Identify which cell holds the provided text, then report its [x, y] central coordinate. 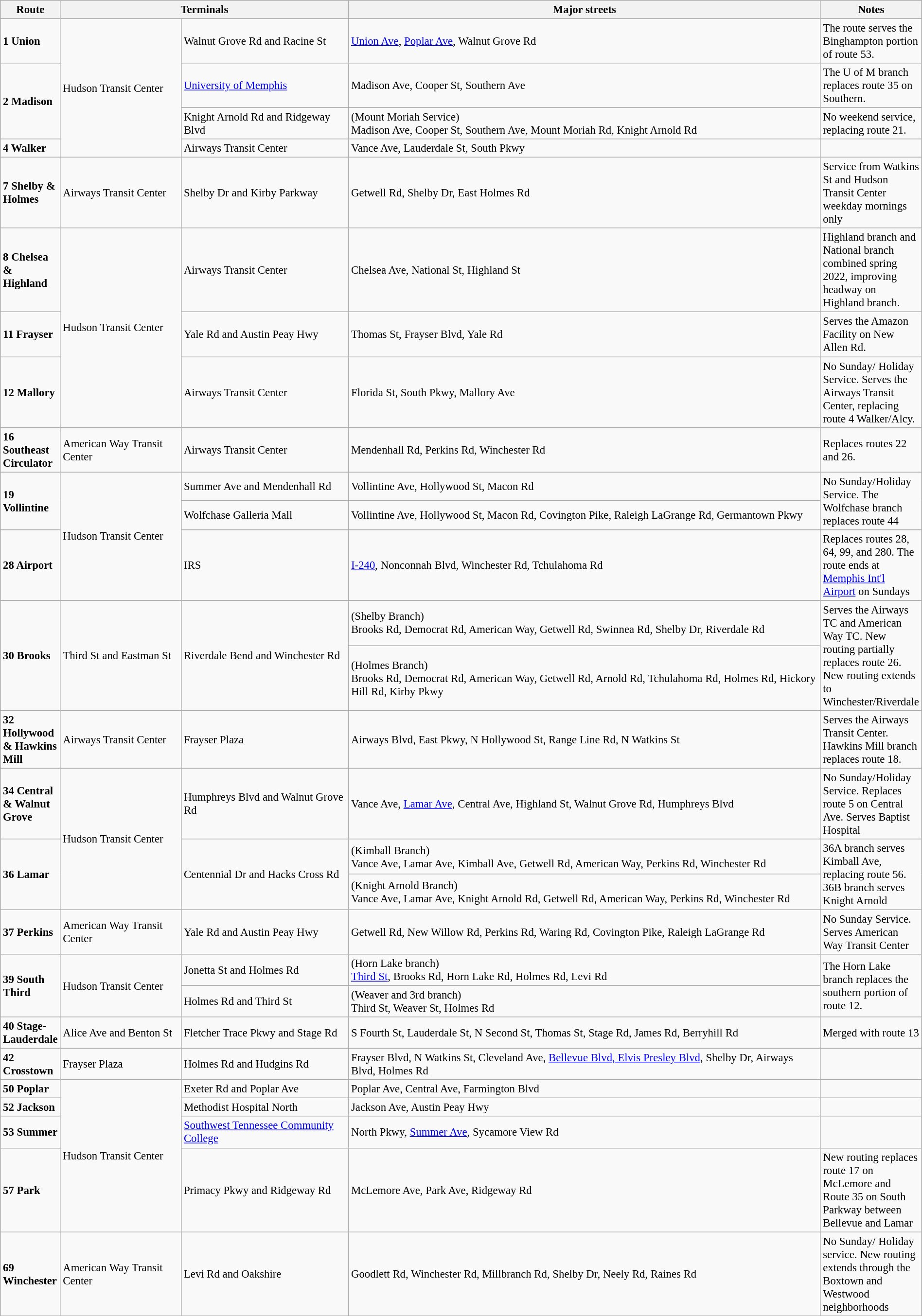
2 Madison [30, 101]
Knight Arnold Rd and Ridgeway Blvd [265, 123]
Union Ave, Poplar Ave, Walnut Grove Rd [585, 41]
Major streets [585, 10]
Alice Ave and Benton St [121, 1033]
Goodlett Rd, Winchester Rd, Millbranch Rd, Shelby Dr, Neely Rd, Raines Rd [585, 1274]
(Horn Lake branch)Third St, Brooks Rd, Horn Lake Rd, Holmes Rd, Levi Rd [585, 970]
Summer Ave and Mendenhall Rd [265, 486]
No Sunday/Holiday Service. Replaces route 5 on Central Ave. Serves Baptist Hospital [871, 804]
I-240, Nonconnah Blvd, Winchester Rd, Tchulahoma Rd [585, 565]
7 Shelby & Holmes [30, 193]
11 Frayser [30, 334]
57 Park [30, 1190]
Third St and Eastman St [121, 655]
Frayser Blvd, N Watkins St, Cleveland Ave, Bellevue Blvd, Elvis Presley Blvd, Shelby Dr, Airways Blvd, Holmes Rd [585, 1065]
(Shelby Branch)Brooks Rd, Democrat Rd, American Way, Getwell Rd, Swinnea Rd, Shelby Dr, Riverdale Rd [585, 623]
IRS [265, 565]
Service from Watkins St and Hudson Transit Center weekday mornings only [871, 193]
Replaces routes 22 and 26. [871, 450]
Riverdale Bend and Winchester Rd [265, 655]
Airways Blvd, East Pkwy, N Hollywood St, Range Line Rd, N Watkins St [585, 740]
Madison Ave, Cooper St, Southern Ave [585, 86]
Vance Ave, Lamar Ave, Central Ave, Highland St, Walnut Grove Rd, Humphreys Blvd [585, 804]
Chelsea Ave, National St, Highland St [585, 270]
Jackson Ave, Austin Peay Hwy [585, 1107]
Terminals [204, 10]
Highland branch and National branch combined spring 2022, improving headway on Highland branch. [871, 270]
(Kimball Branch)Vance Ave, Lamar Ave, Kimball Ave, Getwell Rd, American Way, Perkins Rd, Winchester Rd [585, 857]
Vollintine Ave, Hollywood St, Macon Rd, Covington Pike, Raleigh LaGrange Rd, Germantown Pkwy [585, 515]
Merged with route 13 [871, 1033]
34 Central & Walnut Grove [30, 804]
Notes [871, 10]
40 Stage-Lauderdale [30, 1033]
50 Poplar [30, 1089]
Walnut Grove Rd and Racine St [265, 41]
4 Walker [30, 148]
S Fourth St, Lauderdale St, N Second St, Thomas St, Stage Rd, James Rd, Berryhill Rd [585, 1033]
16 Southeast Circulator [30, 450]
32 Hollywood & Hawkins Mill [30, 740]
Getwell Rd, New Willow Rd, Perkins Rd, Waring Rd, Covington Pike, Raleigh LaGrange Rd [585, 932]
No Sunday/ Holiday Service. Serves the Airways Transit Center, replacing route 4 Walker/Alcy. [871, 392]
The U of M branch replaces route 35 on Southern. [871, 86]
36 Lamar [30, 875]
Holmes Rd and Hudgins Rd [265, 1065]
Holmes Rd and Third St [265, 1001]
39 South Third [30, 986]
Primacy Pkwy and Ridgeway Rd [265, 1190]
69 Winchester [30, 1274]
Humphreys Blvd and Walnut Grove Rd [265, 804]
No weekend service, replacing route 21. [871, 123]
New routing replaces route 17 on McLemore and Route 35 on South Parkway between Bellevue and Lamar [871, 1190]
36A branch serves Kimball Ave, replacing route 56. 36B branch serves Knight Arnold [871, 875]
Mendenhall Rd, Perkins Rd, Winchester Rd [585, 450]
(Knight Arnold Branch)Vance Ave, Lamar Ave, Knight Arnold Rd, Getwell Rd, American Way, Perkins Rd, Winchester Rd [585, 893]
(Mount Moriah Service)Madison Ave, Cooper St, Southern Ave, Mount Moriah Rd, Knight Arnold Rd [585, 123]
Levi Rd and Oakshire [265, 1274]
53 Summer [30, 1133]
No Sunday Service. Serves American Way Transit Center [871, 932]
No Sunday/ Holiday service. New routing extends through the Boxtown and Westwood neighborhoods [871, 1274]
University of Memphis [265, 86]
The Horn Lake branch replaces the southern portion of route 12. [871, 986]
1 Union [30, 41]
Fletcher Trace Pkwy and Stage Rd [265, 1033]
Replaces routes 28, 64, 99, and 280. The route ends at Memphis Int'l Airport on Sundays [871, 565]
Jonetta St and Holmes Rd [265, 970]
Thomas St, Frayser Blvd, Yale Rd [585, 334]
Route [30, 10]
Getwell Rd, Shelby Dr, East Holmes Rd [585, 193]
Centennial Dr and Hacks Cross Rd [265, 875]
52 Jackson [30, 1107]
28 Airport [30, 565]
Florida St, South Pkwy, Mallory Ave [585, 392]
42 Crosstown [30, 1065]
Serves the Amazon Facility on New Allen Rd. [871, 334]
Vollintine Ave, Hollywood St, Macon Rd [585, 486]
The route serves the Binghampton portion of route 53. [871, 41]
Wolfchase Galleria Mall [265, 515]
Vance Ave, Lauderdale St, South Pkwy [585, 148]
(Holmes Branch)Brooks Rd, Democrat Rd, American Way, Getwell Rd, Arnold Rd, Tchulahoma Rd, Holmes Rd, Hickory Hill Rd, Kirby Pkwy [585, 679]
Poplar Ave, Central Ave, Farmington Blvd [585, 1089]
12 Mallory [30, 392]
Serves the Airways Transit Center. Hawkins Mill branch replaces route 18. [871, 740]
No Sunday/Holiday Service. The Wolfchase branch replaces route 44 [871, 501]
37 Perkins [30, 932]
Serves the Airways TC and American Way TC. New routing partially replaces route 26. New routing extends to Winchester/Riverdale [871, 655]
Southwest Tennessee Community College [265, 1133]
30 Brooks [30, 655]
19 Vollintine [30, 501]
Methodist Hospital North [265, 1107]
(Weaver and 3rd branch)Third St, Weaver St, Holmes Rd [585, 1001]
8 Chelsea & Highland [30, 270]
Exeter Rd and Poplar Ave [265, 1089]
Shelby Dr and Kirby Parkway [265, 193]
North Pkwy, Summer Ave, Sycamore View Rd [585, 1133]
McLemore Ave, Park Ave, Ridgeway Rd [585, 1190]
